From the cell containing the given text, extract its center point as (X, Y) coordinate. 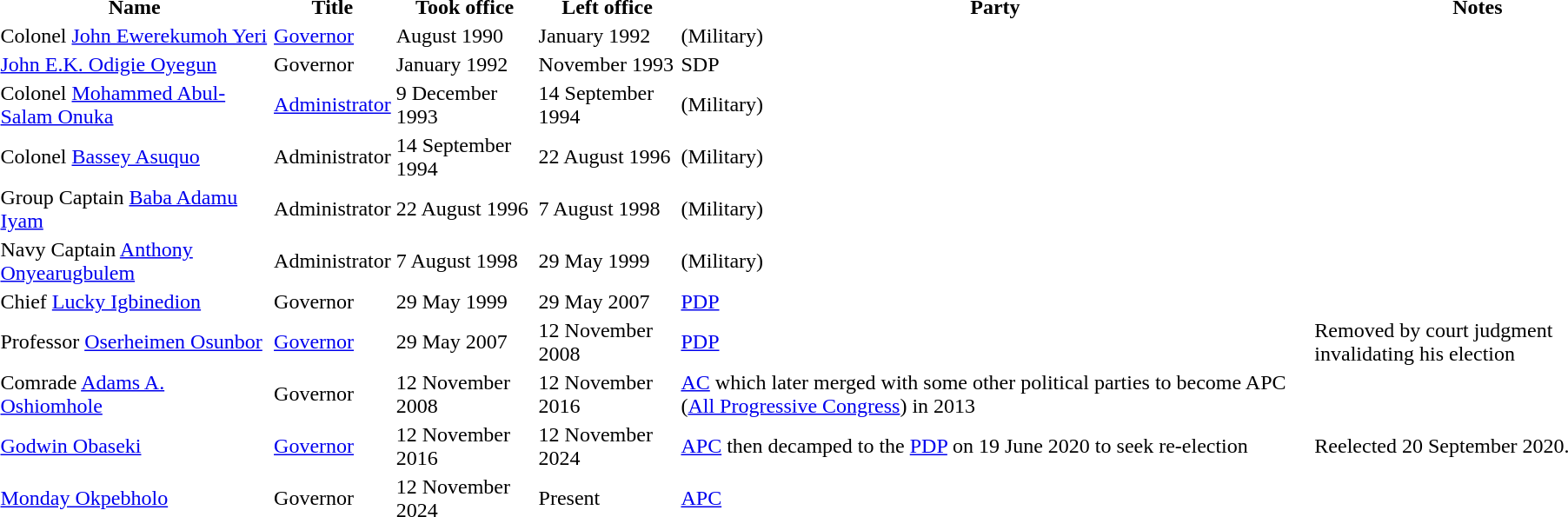
9 December 1993 (464, 104)
AC which later merged with some other political parties to become APC (All Progressive Congress) in 2013 (995, 394)
APC then decamped to the PDP on 19 June 2020 to seek re-election (995, 447)
August 1990 (464, 36)
SDP (995, 64)
November 1993 (607, 64)
12 November 2024 (607, 447)
